From the cell containing the given text, extract its center point as [x, y] coordinate. 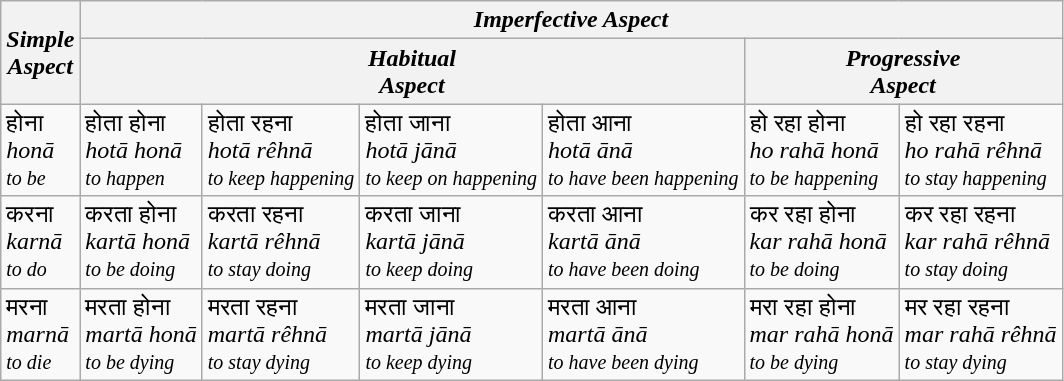
होता रहनाhotā rêhnāto keep happening [281, 150]
मरता जानाmartā jānāto keep dying [452, 334]
मरता आनाmartā ānāto have been dying [644, 334]
करता आनाkartā ānāto have been doing [644, 242]
ProgressiveAspect [903, 72]
SimpleAspect [40, 52]
कर रहा रहनाkar rahā rêhnāto stay doing [980, 242]
मर रहा रहनाmar rahā rêhnāto stay dying [980, 334]
कर रहा होनाkar rahā honāto be doing [822, 242]
मरता रहनाmartā rêhnāto stay dying [281, 334]
HabitualAspect [412, 72]
होता होनाhotā honāto happen [141, 150]
करता होनाkartā honāto be doing [141, 242]
मरता होनाmartā honāto be dying [141, 334]
Imperfective Aspect [571, 20]
हो रहा रहनाho rahā rêhnāto stay happening [980, 150]
हो रहा होनाho rahā honāto be happening [822, 150]
मरा रहा होनाmar rahā honāto be dying [822, 334]
करनाkarnāto do [40, 242]
होनाhonāto be [40, 150]
करता रहनाkartā rêhnāto stay doing [281, 242]
करता जानाkartā jānāto keep doing [452, 242]
मरनाmarnāto die [40, 334]
होता जानाhotā jānāto keep on happening [452, 150]
होता आनाhotā ānāto have been happening [644, 150]
